Extract the (x, y) coordinate from the center of the cell holding the provided text.  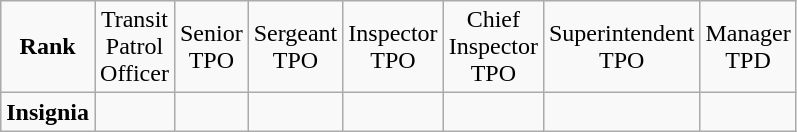
InspectorTPO (393, 47)
Insignia (48, 112)
TransitPatrolOfficer (135, 47)
Rank (48, 47)
ChiefInspectorTPO (493, 47)
Superintendent TPO (621, 47)
ManagerTPD (748, 47)
SergeantTPO (296, 47)
SeniorTPO (211, 47)
